For the text-containing cell, return its midpoint in [x, y] coordinate format. 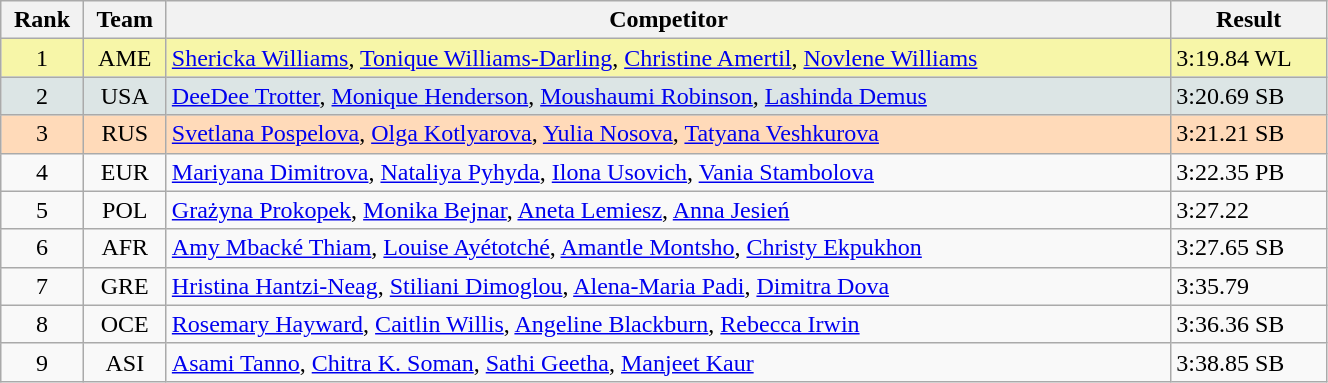
3:27.65 SB [1249, 248]
3:20.69 SB [1249, 96]
3:21.21 SB [1249, 134]
OCE [124, 324]
3:19.84 WL [1249, 58]
2 [42, 96]
3:22.35 PB [1249, 172]
DeeDee Trotter, Monique Henderson, Moushaumi Robinson, Lashinda Demus [668, 96]
7 [42, 286]
8 [42, 324]
1 [42, 58]
3:35.79 [1249, 286]
AFR [124, 248]
Hristina Hantzi-Neag, Stiliani Dimoglou, Alena-Maria Padi, Dimitra Dova [668, 286]
Amy Mbacké Thiam, Louise Ayétotché, Amantle Montsho, Christy Ekpukhon [668, 248]
AME [124, 58]
Svetlana Pospelova, Olga Kotlyarova, Yulia Nosova, Tatyana Veshkurova [668, 134]
POL [124, 210]
RUS [124, 134]
3:36.36 SB [1249, 324]
4 [42, 172]
3 [42, 134]
Mariyana Dimitrova, Nataliya Pyhyda, Ilona Usovich, Vania Stambolova [668, 172]
ASI [124, 362]
GRE [124, 286]
Grażyna Prokopek, Monika Bejnar, Aneta Lemiesz, Anna Jesień [668, 210]
USA [124, 96]
Result [1249, 20]
6 [42, 248]
EUR [124, 172]
3:38.85 SB [1249, 362]
Asami Tanno, Chitra K. Soman, Sathi Geetha, Manjeet Kaur [668, 362]
Team [124, 20]
Shericka Williams, Tonique Williams-Darling, Christine Amertil, Novlene Williams [668, 58]
9 [42, 362]
3:27.22 [1249, 210]
Rosemary Hayward, Caitlin Willis, Angeline Blackburn, Rebecca Irwin [668, 324]
Rank [42, 20]
Competitor [668, 20]
5 [42, 210]
